Provide the (X, Y) coordinate of the cell's center where the given text is located.  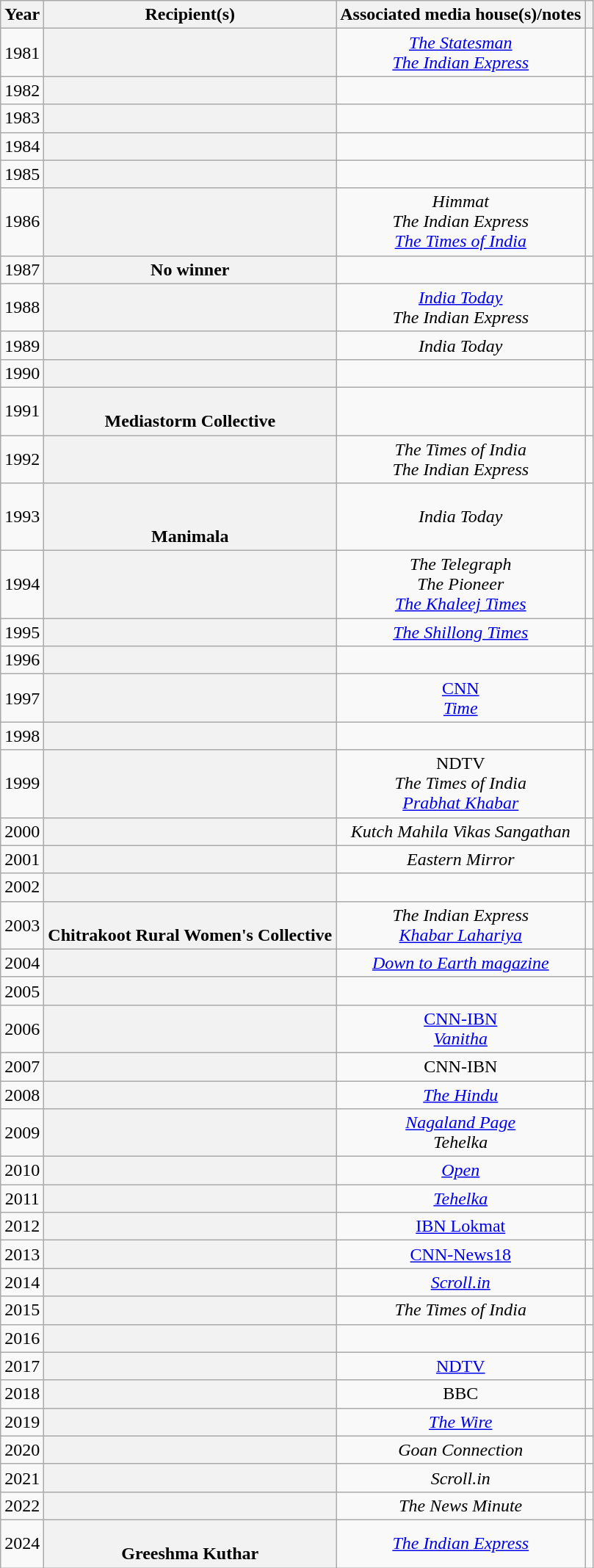
2012 (22, 1226)
Chitrakoot Rural Women's Collective (190, 925)
India TodayThe Indian Express (461, 307)
The Times of India (461, 1310)
IBN Lokmat (461, 1226)
The News Minute (461, 1506)
Mediastorm Collective (190, 411)
2016 (22, 1338)
CNN-IBNVanitha (461, 1028)
2001 (22, 859)
2005 (22, 991)
2004 (22, 963)
Year (22, 15)
2003 (22, 925)
1989 (22, 345)
CNN-News18 (461, 1254)
2013 (22, 1254)
Nagaland PageTehelka (461, 1132)
2015 (22, 1310)
The StatesmanThe Indian Express (461, 53)
2008 (22, 1095)
2009 (22, 1132)
1996 (22, 660)
NDTV (461, 1366)
2006 (22, 1028)
2014 (22, 1282)
Open (461, 1171)
1985 (22, 174)
The Indian Express (461, 1544)
1986 (22, 222)
NDTVThe Times of IndiaPrabhat Khabar (461, 784)
Recipient(s) (190, 15)
Manimala (190, 517)
No winner (190, 270)
Down to Earth magazine (461, 963)
2000 (22, 831)
Kutch Mahila Vikas Sangathan (461, 831)
The Shillong Times (461, 632)
The Times of IndiaThe Indian Express (461, 458)
1995 (22, 632)
1993 (22, 517)
Tehelka (461, 1199)
2021 (22, 1478)
HimmatThe Indian ExpressThe Times of India (461, 222)
2010 (22, 1171)
Greeshma Kuthar (190, 1544)
The Wire (461, 1422)
2011 (22, 1199)
1998 (22, 736)
CNN-IBN (461, 1066)
BBC (461, 1394)
Associated media house(s)/notes (461, 15)
1981 (22, 53)
1999 (22, 784)
Eastern Mirror (461, 859)
1983 (22, 118)
2017 (22, 1366)
1991 (22, 411)
Goan Connection (461, 1450)
1987 (22, 270)
2007 (22, 1066)
2020 (22, 1450)
2022 (22, 1506)
2019 (22, 1422)
CNNTime (461, 698)
The TelegraphThe PioneerThe Khaleej Times (461, 585)
The Hindu (461, 1095)
The Indian ExpressKhabar Lahariya (461, 925)
1994 (22, 585)
2018 (22, 1394)
1990 (22, 373)
1992 (22, 458)
2024 (22, 1544)
1988 (22, 307)
1984 (22, 146)
2002 (22, 887)
1997 (22, 698)
1982 (22, 90)
